For the text-containing cell, return its midpoint in [x, y] coordinate format. 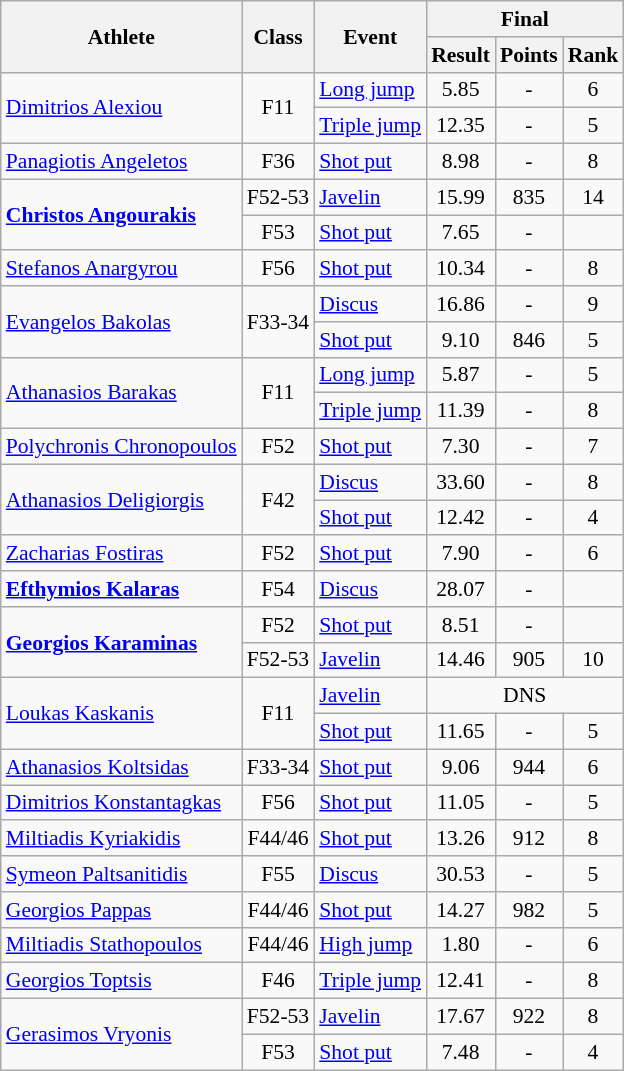
28.07 [460, 589]
982 [529, 910]
11.39 [460, 411]
F36 [278, 162]
8.98 [460, 162]
F55 [278, 874]
Polychronis Chronopoulos [122, 447]
5.87 [460, 375]
12.41 [460, 981]
Efthymios Kalaras [122, 589]
F42 [278, 500]
Event [370, 36]
9 [594, 304]
Georgios Toptsis [122, 981]
Miltiadis Kyriakidis [122, 839]
1.80 [460, 945]
Athanasios Deligiorgis [122, 500]
Panagiotis Angeletos [122, 162]
Points [529, 55]
Miltiadis Stathopoulos [122, 945]
Result [460, 55]
12.42 [460, 518]
12.35 [460, 126]
Gerasimos Vryonis [122, 1034]
944 [529, 767]
15.99 [460, 197]
10.34 [460, 269]
11.05 [460, 803]
17.67 [460, 1017]
Dimitrios Konstantagkas [122, 803]
14.27 [460, 910]
8.51 [460, 625]
7.30 [460, 447]
13.26 [460, 839]
905 [529, 660]
Loukas Kaskanis [122, 714]
5.85 [460, 90]
Athanasios Barakas [122, 392]
Final [524, 19]
Zacharias Fostiras [122, 554]
7.65 [460, 233]
835 [529, 197]
9.06 [460, 767]
Georgios Pappas [122, 910]
Georgios Karaminas [122, 642]
9.10 [460, 340]
Rank [594, 55]
Symeon Paltsanitidis [122, 874]
14.46 [460, 660]
846 [529, 340]
Dimitrios Alexiou [122, 108]
F54 [278, 589]
F46 [278, 981]
DNS [524, 696]
High jump [370, 945]
7.90 [460, 554]
30.53 [460, 874]
7 [594, 447]
Christos Angourakis [122, 214]
922 [529, 1017]
Athanasios Koltsidas [122, 767]
10 [594, 660]
Evangelos Bakolas [122, 322]
11.65 [460, 732]
Athlete [122, 36]
Class [278, 36]
912 [529, 839]
16.86 [460, 304]
Stefanos Anargyrou [122, 269]
33.60 [460, 482]
7.48 [460, 1052]
14 [594, 197]
